Locate the cell with the specified text and output its (x, y) center coordinate. 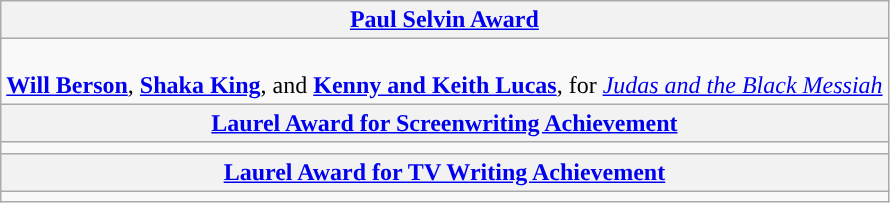
Laurel Award for TV Writing Achievement (444, 172)
Laurel Award for Screenwriting Achievement (444, 123)
Paul Selvin Award (444, 20)
Will Berson, Shaka King, and Kenny and Keith Lucas, for Judas and the Black Messiah (444, 72)
